Locate the cell with the specified text and output its (x, y) center coordinate. 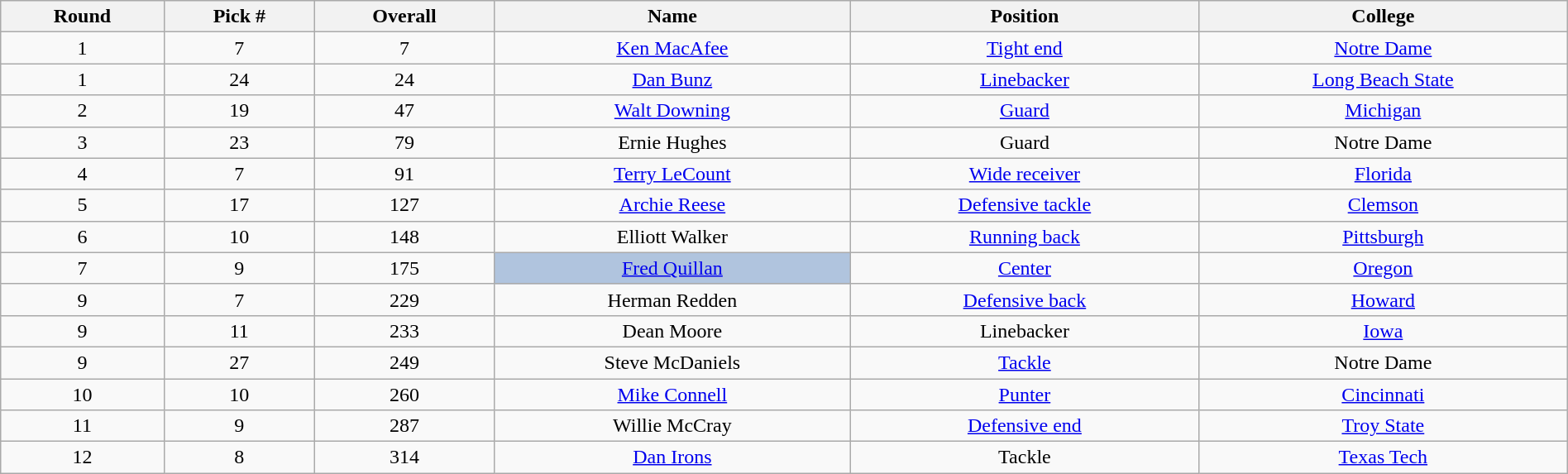
3 (83, 142)
8 (239, 457)
17 (239, 205)
Terry LeCount (672, 174)
Steve McDaniels (672, 362)
Willie McCray (672, 426)
4 (83, 174)
Overall (405, 17)
23 (239, 142)
Long Beach State (1383, 79)
Elliott Walker (672, 237)
287 (405, 426)
Tight end (1024, 48)
Florida (1383, 174)
Herman Redden (672, 299)
Dan Bunz (672, 79)
229 (405, 299)
233 (405, 331)
Defensive end (1024, 426)
Pittsburgh (1383, 237)
Ernie Hughes (672, 142)
47 (405, 111)
148 (405, 237)
Punter (1024, 395)
Defensive back (1024, 299)
College (1383, 17)
Running back (1024, 237)
260 (405, 395)
5 (83, 205)
Mike Connell (672, 395)
Wide receiver (1024, 174)
314 (405, 457)
2 (83, 111)
79 (405, 142)
Defensive tackle (1024, 205)
Archie Reese (672, 205)
Cincinnati (1383, 395)
249 (405, 362)
19 (239, 111)
175 (405, 268)
Center (1024, 268)
Dean Moore (672, 331)
127 (405, 205)
Clemson (1383, 205)
Howard (1383, 299)
Dan Irons (672, 457)
Oregon (1383, 268)
91 (405, 174)
Position (1024, 17)
Name (672, 17)
12 (83, 457)
Texas Tech (1383, 457)
Michigan (1383, 111)
Troy State (1383, 426)
6 (83, 237)
Round (83, 17)
Fred Quillan (672, 268)
Walt Downing (672, 111)
Ken MacAfee (672, 48)
27 (239, 362)
Iowa (1383, 331)
Pick # (239, 17)
